Provide the (X, Y) coordinate of the cell's center where the given text is located.  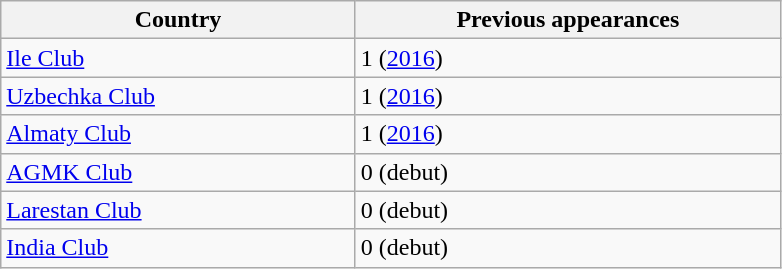
India Club (178, 248)
Ile Club (178, 58)
Previous appearances (568, 20)
AGMK Club (178, 172)
Uzbechka Club (178, 96)
Larestan Club (178, 210)
Country (178, 20)
Almaty Club (178, 134)
